Detect which cell encompasses the target text, then output its (X, Y) center coordinate. 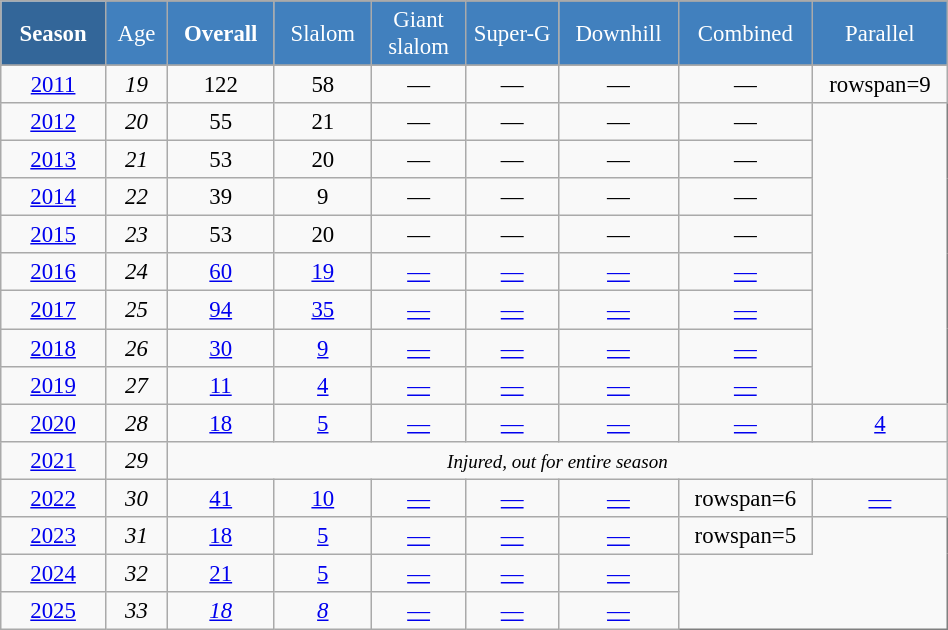
39 (221, 197)
2021 (54, 460)
2014 (54, 197)
11 (221, 385)
Overall (221, 34)
Downhill (618, 34)
2018 (54, 348)
28 (136, 423)
26 (136, 348)
2025 (54, 611)
Season (54, 34)
23 (136, 235)
122 (221, 85)
Combined (746, 34)
Age (136, 34)
27 (136, 385)
2016 (54, 273)
2012 (54, 122)
2011 (54, 85)
Giantslalom (419, 34)
rowspan=6 (746, 498)
60 (221, 273)
8 (323, 611)
Super-G (512, 34)
33 (136, 611)
2022 (54, 498)
31 (136, 536)
2024 (54, 573)
32 (136, 573)
2017 (54, 310)
2020 (54, 423)
rowspan=9 (880, 85)
94 (221, 310)
10 (323, 498)
2013 (54, 160)
Parallel (880, 34)
24 (136, 273)
35 (323, 310)
2019 (54, 385)
58 (323, 85)
55 (221, 122)
25 (136, 310)
22 (136, 197)
rowspan=5 (746, 536)
2023 (54, 536)
2015 (54, 235)
41 (221, 498)
Slalom (323, 34)
29 (136, 460)
Injured, out for entire season (558, 460)
